From the cell containing the given text, extract its center point as (X, Y) coordinate. 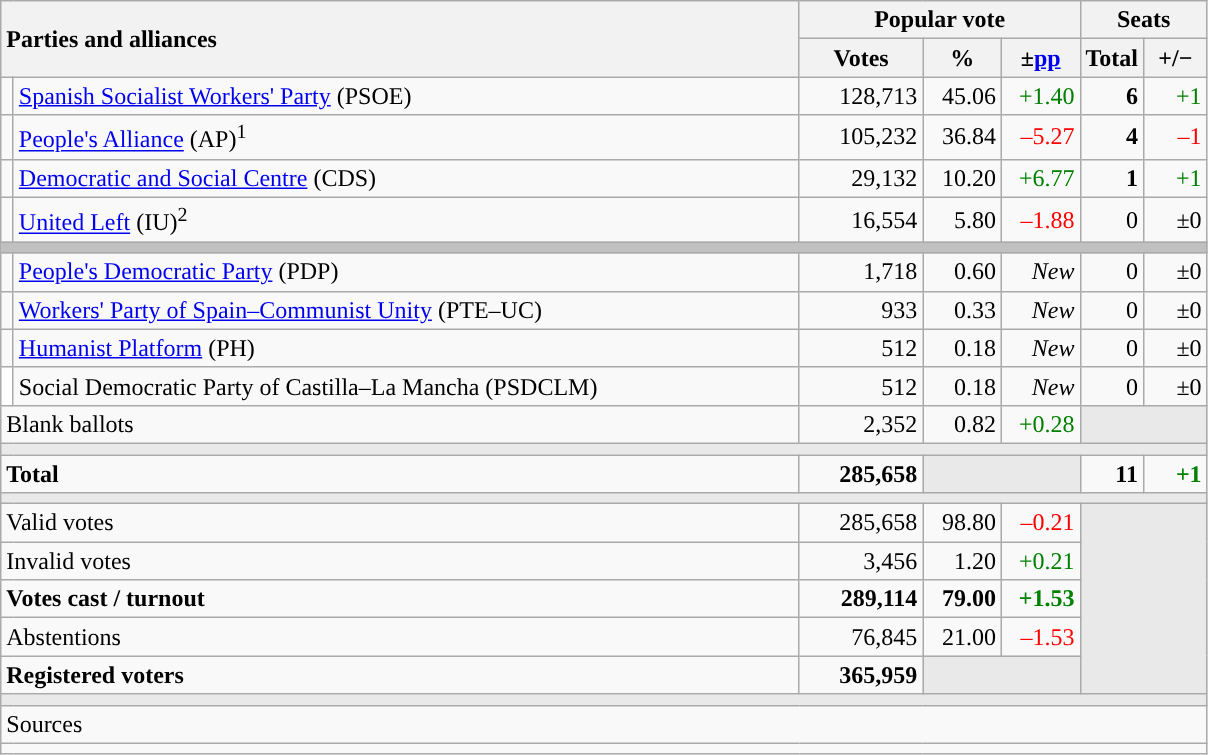
128,713 (861, 96)
Seats (1144, 20)
5.80 (962, 220)
0.33 (962, 310)
1,718 (861, 272)
People's Democratic Party (PDP) (406, 272)
United Left (IU)2 (406, 220)
+1.53 (1040, 599)
Spanish Socialist Workers' Party (PSOE) (406, 96)
% (962, 58)
–1.53 (1040, 637)
2,352 (861, 424)
4 (1112, 138)
Votes (861, 58)
933 (861, 310)
1 (1112, 178)
Humanist Platform (PH) (406, 348)
Parties and alliances (400, 39)
–1.88 (1040, 220)
45.06 (962, 96)
16,554 (861, 220)
289,114 (861, 599)
Social Democratic Party of Castilla–La Mancha (PSDCLM) (406, 386)
365,959 (861, 675)
29,132 (861, 178)
Invalid votes (400, 561)
1.20 (962, 561)
79.00 (962, 599)
+1.40 (1040, 96)
–0.21 (1040, 523)
People's Alliance (AP)1 (406, 138)
–5.27 (1040, 138)
Workers' Party of Spain–Communist Unity (PTE–UC) (406, 310)
Abstentions (400, 637)
Votes cast / turnout (400, 599)
+/− (1176, 58)
+0.28 (1040, 424)
+0.21 (1040, 561)
Popular vote (940, 20)
Valid votes (400, 523)
–1 (1176, 138)
0.82 (962, 424)
76,845 (861, 637)
10.20 (962, 178)
6 (1112, 96)
36.84 (962, 138)
105,232 (861, 138)
+6.77 (1040, 178)
0.60 (962, 272)
Registered voters (400, 675)
21.00 (962, 637)
Sources (604, 724)
98.80 (962, 523)
±pp (1040, 58)
3,456 (861, 561)
Blank ballots (400, 424)
Democratic and Social Centre (CDS) (406, 178)
11 (1112, 474)
